Detect which cell encompasses the target text, then output its [X, Y] center coordinate. 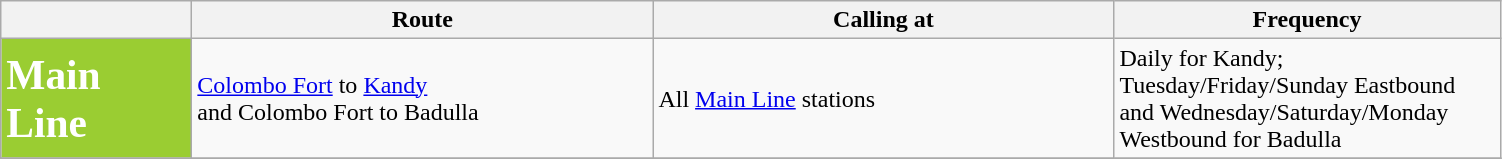
All Main Line stations [884, 98]
Route [422, 20]
Daily for Kandy; Tuesday/Friday/Sunday Eastbound and Wednesday/Saturday/Monday Westbound for Badulla [1307, 98]
Colombo Fort to Kandy and Colombo Fort to Badulla [422, 98]
Frequency [1307, 20]
Main Line [96, 98]
Calling at [884, 20]
